Return [x, y] of the center of cell containing provided text 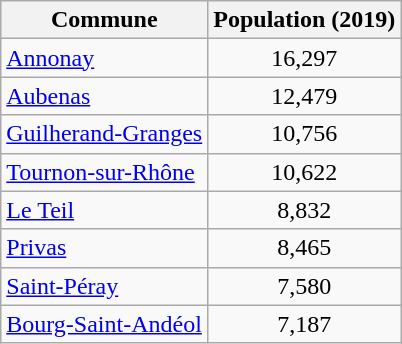
Tournon-sur-Rhône [104, 172]
8,465 [304, 248]
Saint-Péray [104, 286]
10,622 [304, 172]
Population (2019) [304, 20]
8,832 [304, 210]
16,297 [304, 58]
7,580 [304, 286]
Privas [104, 248]
7,187 [304, 324]
Bourg-Saint-Andéol [104, 324]
12,479 [304, 96]
Aubenas [104, 96]
Le Teil [104, 210]
Guilherand-Granges [104, 134]
Commune [104, 20]
Annonay [104, 58]
10,756 [304, 134]
